Extract the [x, y] coordinate from the center of the cell holding the provided text.  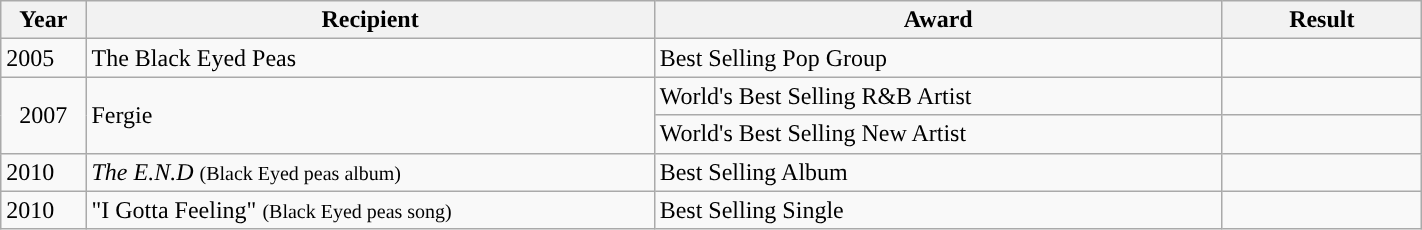
Recipient [370, 20]
2005 [44, 58]
Best Selling Pop Group [938, 58]
Result [1322, 20]
Best Selling Single [938, 210]
"I Gotta Feeling" (Black Eyed peas song) [370, 210]
Fergie [370, 115]
Award [938, 20]
World's Best Selling R&B Artist [938, 96]
The E.N.D (Black Eyed peas album) [370, 172]
2007 [44, 115]
Best Selling Album [938, 172]
The Black Eyed Peas [370, 58]
World's Best Selling New Artist [938, 134]
Year [44, 20]
